Provide the [x, y] coordinate of the cell's center where the given text is located.  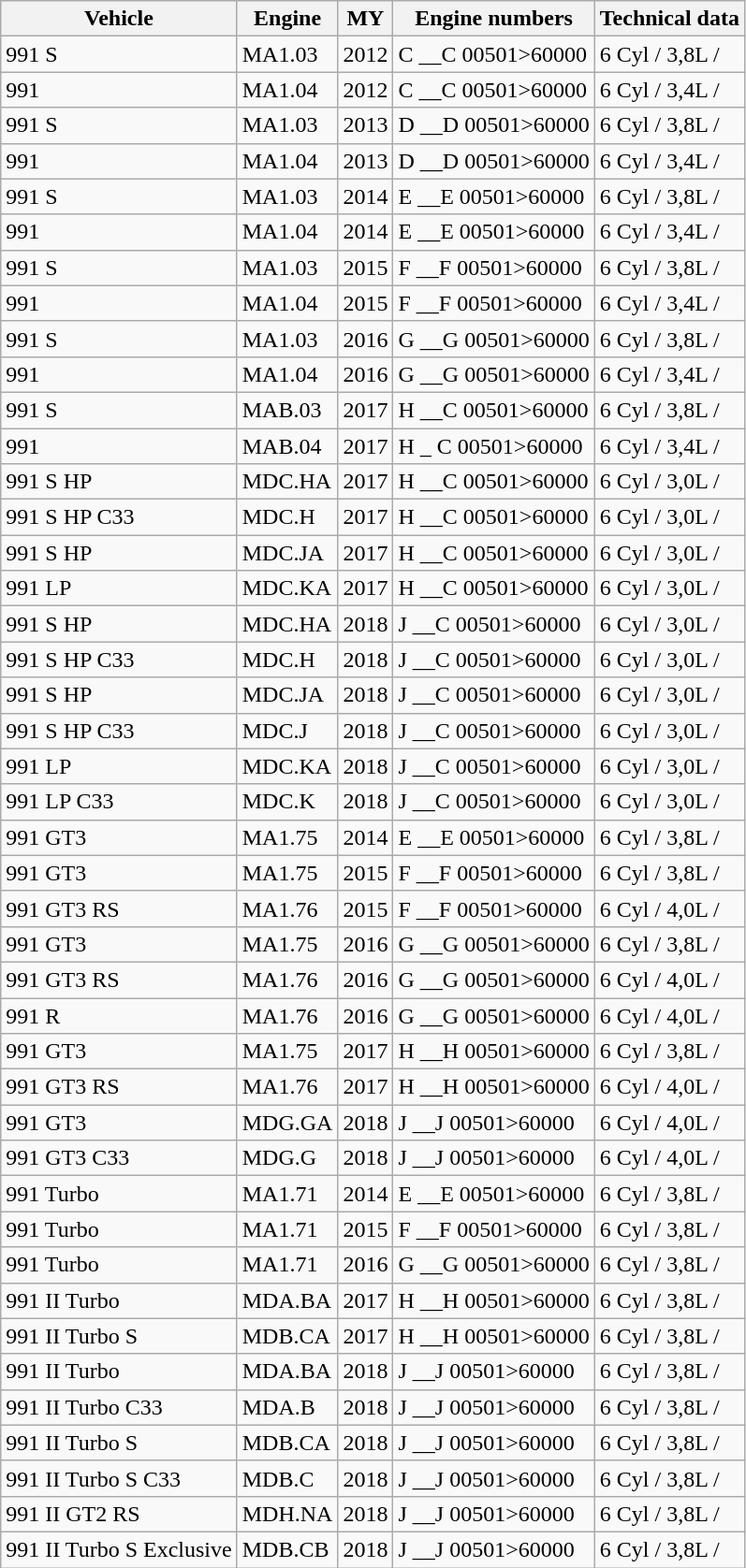
991 II GT2 RS [119, 1514]
MAB.04 [287, 446]
MDG.G [287, 1158]
Vehicle [119, 19]
Engine [287, 19]
MDH.NA [287, 1514]
991 II Turbo C33 [119, 1407]
MDC.J [287, 731]
MY [365, 19]
Technical data [669, 19]
Engine numbers [494, 19]
H _ C 00501>60000 [494, 446]
MDA.B [287, 1407]
991 GT3 C33 [119, 1158]
MDB.C [287, 1478]
MAB.03 [287, 410]
991 II Turbo S Exclusive [119, 1549]
991 II Turbo S C33 [119, 1478]
991 R [119, 1015]
MDB.CB [287, 1549]
MDG.GA [287, 1123]
MDC.K [287, 802]
991 LP C33 [119, 802]
